Determine the (x, y) coordinate at the center of the cell enclosing the given text.  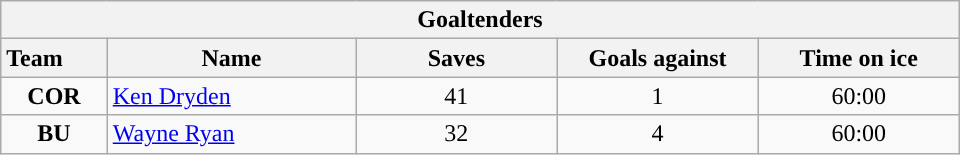
Wayne Ryan (232, 134)
41 (456, 96)
COR (54, 96)
Team (54, 58)
Saves (456, 58)
4 (658, 134)
BU (54, 134)
Time on ice (858, 58)
32 (456, 134)
Ken Dryden (232, 96)
Goals against (658, 58)
1 (658, 96)
Goaltenders (480, 20)
Name (232, 58)
